Detect which cell encompasses the target text, then output its [x, y] center coordinate. 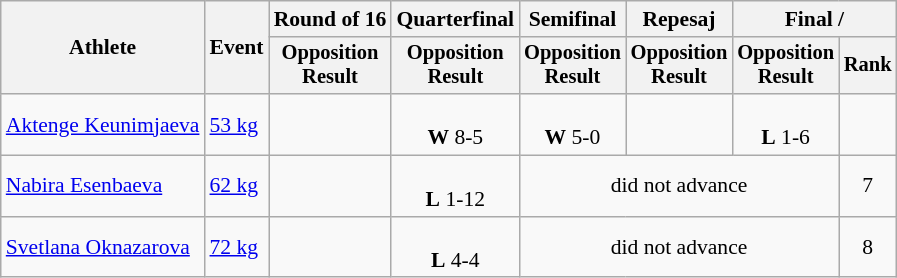
72 kg [236, 248]
Repesaj [680, 19]
Quarterfinal [455, 19]
L 4-4 [455, 248]
L 1-12 [455, 186]
Athlete [103, 48]
W 5-0 [572, 124]
L 1-6 [786, 124]
62 kg [236, 186]
Semifinal [572, 19]
Aktenge Keunimjaeva [103, 124]
Final / [814, 19]
W 8-5 [455, 124]
53 kg [236, 124]
Round of 16 [330, 19]
Svetlana Oknazarova [103, 248]
7 [868, 186]
8 [868, 248]
Event [236, 48]
Nabira Esenbaeva [103, 186]
Rank [868, 66]
